Return the (X, Y) coordinate for the center point of the cell that contains the specified text.  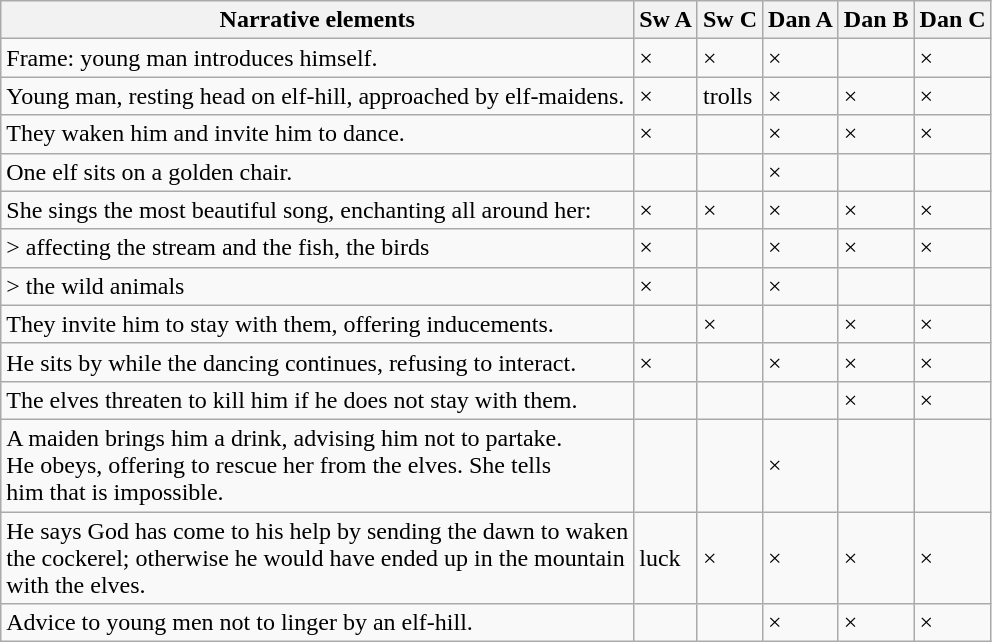
They waken him and invite him to dance. (318, 134)
Dan B (876, 20)
Narrative elements (318, 20)
He sits by while the dancing continues, refusing to interact. (318, 362)
Dan C (952, 20)
He says God has come to his help by sending the dawn to wakenthe cockerel; otherwise he would have ended up in the mountainwith the elves. (318, 558)
The elves threaten to kill him if he does not stay with them. (318, 400)
> affecting the stream and the fish, the birds (318, 248)
Dan A (801, 20)
They invite him to stay with them, offering inducements. (318, 324)
Sw A (666, 20)
luck (666, 558)
Frame: young man introduces himself. (318, 58)
trolls (730, 96)
Advice to young men not to linger by an elf-hill. (318, 623)
One elf sits on a golden chair. (318, 172)
Sw C (730, 20)
> the wild animals (318, 286)
She sings the most beautiful song, enchanting all around her: (318, 210)
A maiden brings him a drink, advising him not to partake.He obeys, offering to rescue her from the elves. She tellshim that is impossible. (318, 465)
Young man, resting head on elf-hill, approached by elf-maidens. (318, 96)
